Provide the [x, y] coordinate of the cell's center where the given text is located.  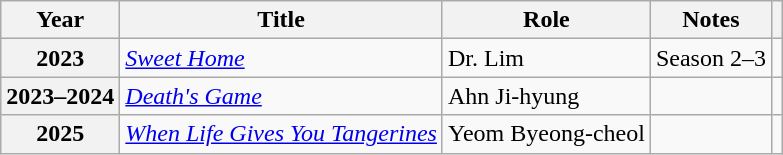
Ahn Ji-hyung [546, 96]
Season 2–3 [710, 58]
Year [60, 20]
2023 [60, 58]
Dr. Lim [546, 58]
2025 [60, 134]
Sweet Home [282, 58]
Yeom Byeong-cheol [546, 134]
Role [546, 20]
Death's Game [282, 96]
2023–2024 [60, 96]
Notes [710, 20]
When Life Gives You Tangerines [282, 134]
Title [282, 20]
